Find where the given text appears and provide that cell's center as [X, Y] coordinate. 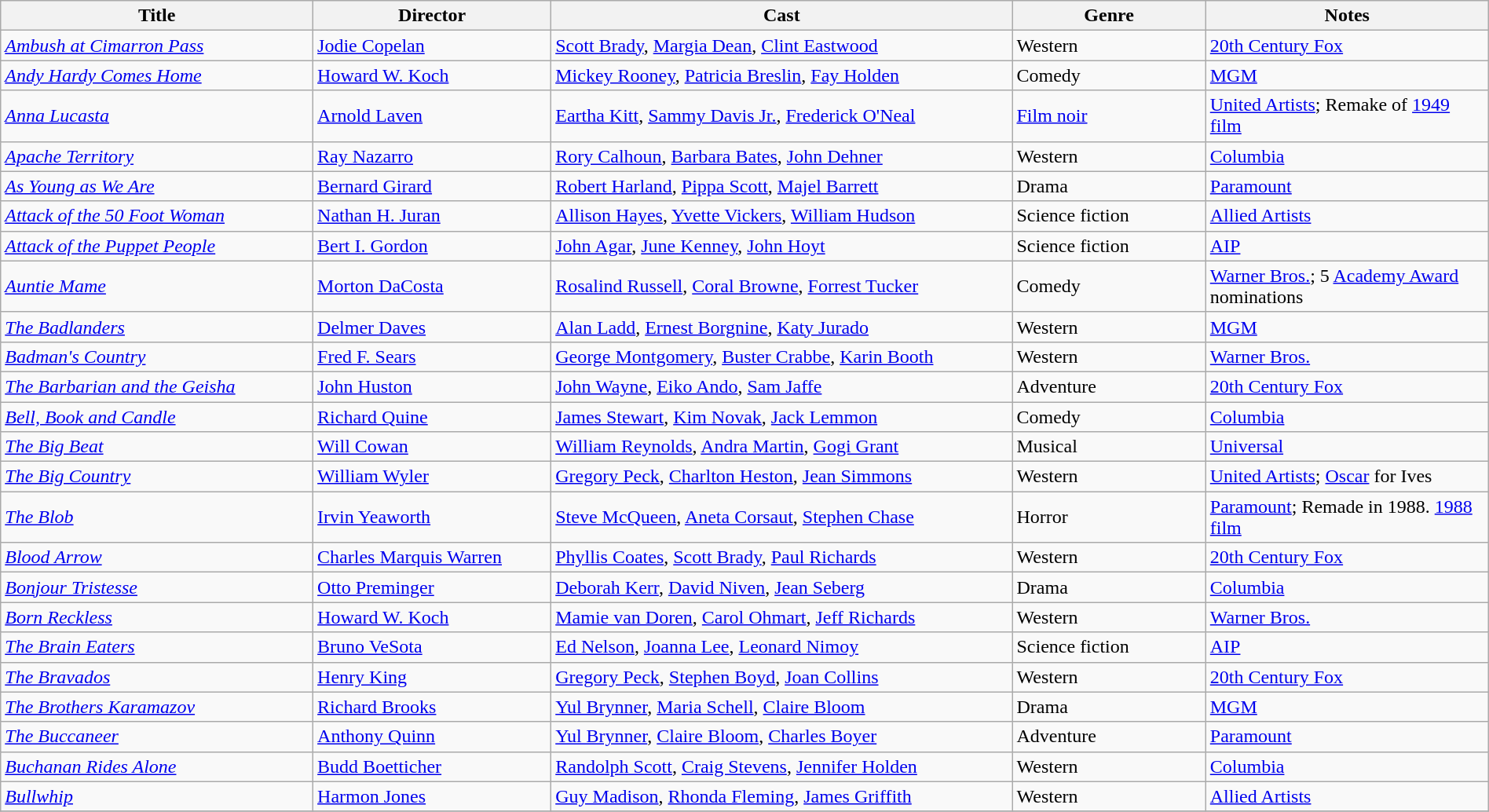
The Big Beat [157, 447]
Andy Hardy Comes Home [157, 75]
Title [157, 16]
George Montgomery, Buster Crabbe, Karin Booth [782, 357]
Cast [782, 16]
Ambush at Cimarron Pass [157, 46]
John Wayne, Eiko Ando, Sam Jaffe [782, 386]
Notes [1347, 16]
Alan Ladd, Ernest Borgnine, Katy Jurado [782, 327]
Film noir [1109, 116]
United Artists; Remake of 1949 film [1347, 116]
The Blob [157, 517]
Otto Preminger [432, 587]
Gregory Peck, Charlton Heston, Jean Simmons [782, 477]
Universal [1347, 447]
Yul Brynner, Claire Bloom, Charles Boyer [782, 737]
Morton DaCosta [432, 286]
Apache Territory [157, 156]
Deborah Kerr, David Niven, Jean Seberg [782, 587]
Rosalind Russell, Coral Browne, Forrest Tucker [782, 286]
Jodie Copelan [432, 46]
The Big Country [157, 477]
Bell, Book and Candle [157, 417]
Fred F. Sears [432, 357]
Yul Brynner, Maria Schell, Claire Bloom [782, 707]
Bernard Girard [432, 186]
Gregory Peck, Stephen Boyd, Joan Collins [782, 677]
The Bravados [157, 677]
Randolph Scott, Craig Stevens, Jennifer Holden [782, 766]
Eartha Kitt, Sammy Davis Jr., Frederick O'Neal [782, 116]
Harmon Jones [432, 796]
Warner Bros.; 5 Academy Award nominations [1347, 286]
Anthony Quinn [432, 737]
William Reynolds, Andra Martin, Gogi Grant [782, 447]
Bruno VeSota [432, 647]
The Brothers Karamazov [157, 707]
Auntie Mame [157, 286]
Genre [1109, 16]
Blood Arrow [157, 558]
Badman's Country [157, 357]
Anna Lucasta [157, 116]
Arnold Laven [432, 116]
Horror [1109, 517]
Bullwhip [157, 796]
Musical [1109, 447]
Will Cowan [432, 447]
Ed Nelson, Joanna Lee, Leonard Nimoy [782, 647]
Henry King [432, 677]
Scott Brady, Margia Dean, Clint Eastwood [782, 46]
Allison Hayes, Yvette Vickers, William Hudson [782, 216]
Bonjour Tristesse [157, 587]
Mickey Rooney, Patricia Breslin, Fay Holden [782, 75]
John Huston [432, 386]
Robert Harland, Pippa Scott, Majel Barrett [782, 186]
Attack of the 50 Foot Woman [157, 216]
The Buccaneer [157, 737]
Paramount; Remade in 1988. 1988 film [1347, 517]
Buchanan Rides Alone [157, 766]
Budd Boetticher [432, 766]
Irvin Yeaworth [432, 517]
Phyllis Coates, Scott Brady, Paul Richards [782, 558]
The Badlanders [157, 327]
Richard Brooks [432, 707]
As Young as We Are [157, 186]
Director [432, 16]
Richard Quine [432, 417]
Rory Calhoun, Barbara Bates, John Dehner [782, 156]
Nathan H. Juran [432, 216]
Ray Nazarro [432, 156]
Delmer Daves [432, 327]
United Artists; Oscar for Ives [1347, 477]
Attack of the Puppet People [157, 246]
James Stewart, Kim Novak, Jack Lemmon [782, 417]
Steve McQueen, Aneta Corsaut, Stephen Chase [782, 517]
Born Reckless [157, 617]
Charles Marquis Warren [432, 558]
Mamie van Doren, Carol Ohmart, Jeff Richards [782, 617]
John Agar, June Kenney, John Hoyt [782, 246]
The Barbarian and the Geisha [157, 386]
Bert I. Gordon [432, 246]
Guy Madison, Rhonda Fleming, James Griffith [782, 796]
The Brain Eaters [157, 647]
William Wyler [432, 477]
